Return (x, y) of the center of cell containing provided text 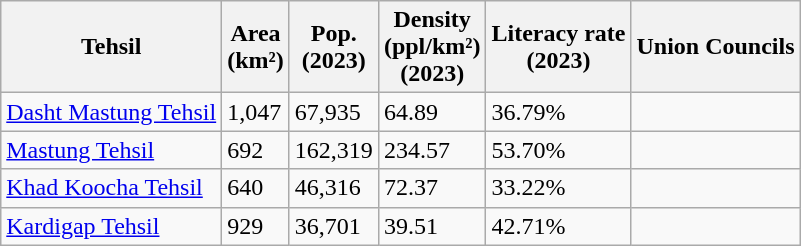
72.37 (432, 188)
Literacy rate(2023) (558, 47)
Khad Koocha Tehsil (112, 188)
Dasht Mastung Tehsil (112, 112)
33.22% (558, 188)
162,319 (334, 150)
Kardigap Tehsil (112, 226)
Pop.(2023) (334, 47)
53.70% (558, 150)
Area(km²) (256, 47)
692 (256, 150)
39.51 (432, 226)
46,316 (334, 188)
640 (256, 188)
929 (256, 226)
Density(ppl/km²)(2023) (432, 47)
Union Councils (716, 47)
Tehsil (112, 47)
36.79% (558, 112)
1,047 (256, 112)
234.57 (432, 150)
36,701 (334, 226)
Mastung Tehsil (112, 150)
42.71% (558, 226)
64.89 (432, 112)
67,935 (334, 112)
